Locate the cell with the specified text and output its (x, y) center coordinate. 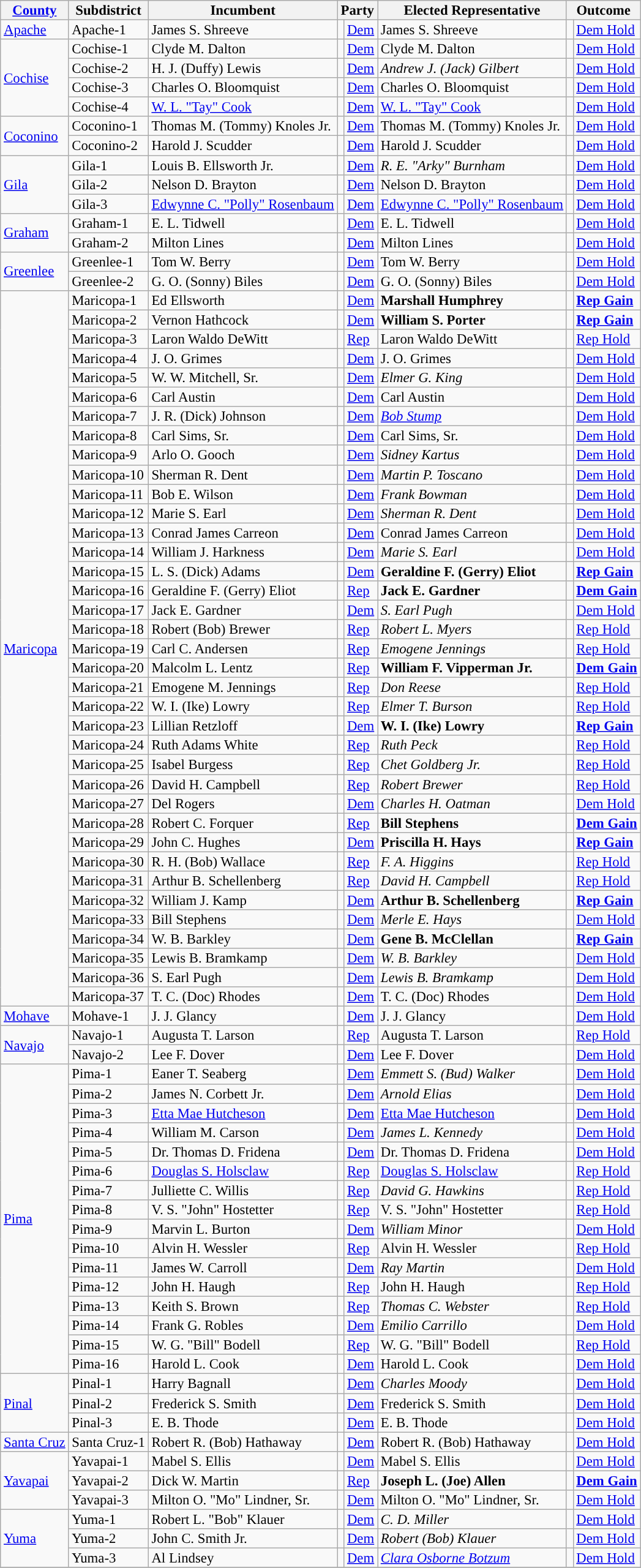
Maricopa-26 (108, 784)
William M. Carson (242, 1132)
Yavapai (34, 1480)
Pima-12 (108, 1287)
Mohave-1 (108, 1016)
William Minor (471, 1229)
Arnold Elias (471, 1093)
Maricopa-11 (108, 494)
Navajo-1 (108, 1035)
Robert Brewer (471, 784)
John C. Smith Jr. (242, 1539)
Sidney Kartus (471, 456)
Priscilla H. Hays (471, 842)
Maricopa-19 (108, 649)
Maricopa-3 (108, 339)
Santa Cruz-1 (108, 1442)
Ruth Adams White (242, 746)
Yuma (34, 1538)
Cochise-1 (108, 49)
Ray Martin (471, 1268)
Maricopa-23 (108, 726)
Ruth Peck (471, 746)
Maricopa-22 (108, 707)
Elmer G. King (471, 378)
Maricopa-4 (108, 359)
Yuma-3 (108, 1558)
Maricopa-20 (108, 668)
Coconino-1 (108, 126)
Maricopa-34 (108, 939)
Al Lindsey (242, 1558)
Maricopa-10 (108, 475)
Apache (34, 30)
Don Reese (471, 688)
Maricopa-28 (108, 823)
Vernon Hathcock (242, 320)
John C. Hughes (242, 842)
Emogene Jennings (471, 649)
Julliette C. Willis (242, 1190)
Pima-14 (108, 1326)
Cochise (34, 78)
Pima-9 (108, 1229)
Gila-3 (108, 204)
R. H. (Bob) Wallace (242, 861)
Gene B. McClellan (471, 939)
Pima-1 (108, 1075)
Yuma-2 (108, 1539)
Pinal (34, 1403)
Maricopa-15 (108, 571)
J. R. (Dick) Johnson (242, 416)
Maricopa-6 (108, 397)
Maricopa (34, 649)
Graham-2 (108, 242)
Clara Osborne Botzum (471, 1558)
Cochise-3 (108, 88)
Pima-7 (108, 1190)
Maricopa-21 (108, 688)
Merle E. Hays (471, 920)
Carl C. Andersen (242, 649)
Pima-3 (108, 1113)
William J. Kamp (242, 900)
Maricopa-37 (108, 997)
Maricopa-1 (108, 301)
William F. Vipperman Jr. (471, 668)
Bob Stump (471, 416)
Santa Cruz (34, 1442)
Coconino (34, 136)
Maricopa-2 (108, 320)
Yuma-1 (108, 1519)
Bob E. Wilson (242, 494)
Charles Moody (471, 1384)
Charles H. Oatman (471, 803)
Mohave (34, 1016)
L. S. (Dick) Adams (242, 571)
Emogene M. Jennings (242, 688)
Maricopa-30 (108, 861)
Eaner T. Seaberg (242, 1075)
Maricopa-9 (108, 456)
Emmett S. (Bud) Walker (471, 1075)
Harry Bagnall (242, 1384)
Del Rogers (242, 803)
Maricopa-16 (108, 591)
Yavapai-1 (108, 1461)
Pima-16 (108, 1364)
Pima (34, 1220)
County (34, 10)
Yavapai-3 (108, 1500)
Pima-15 (108, 1345)
Marshall Humphrey (471, 301)
Cochise-2 (108, 69)
Robert (Bob) Brewer (242, 629)
Maricopa-5 (108, 378)
David G. Hawkins (471, 1190)
Maricopa-8 (108, 436)
Pima-11 (108, 1268)
F. A. Higgins (471, 861)
Maricopa-31 (108, 881)
Maricopa-24 (108, 746)
Maricopa-32 (108, 900)
Maricopa-12 (108, 513)
Gila-1 (108, 165)
Graham (34, 233)
Marvin L. Burton (242, 1229)
Pima-13 (108, 1307)
James L. Kennedy (471, 1132)
Louis B. Ellsworth Jr. (242, 165)
Malcolm L. Lentz (242, 668)
Emilio Carrillo (471, 1326)
Cochise-4 (108, 107)
Outcome (604, 10)
Gila-2 (108, 184)
Maricopa-7 (108, 416)
Maricopa-29 (108, 842)
Pinal-2 (108, 1403)
Frank G. Robles (242, 1326)
Frank Bowman (471, 494)
William J. Harkness (242, 552)
Pima-8 (108, 1210)
Keith S. Brown (242, 1307)
Pinal-3 (108, 1422)
Pima-2 (108, 1093)
Apache-1 (108, 30)
W. W. Mitchell, Sr. (242, 378)
Maricopa-35 (108, 958)
Maricopa-33 (108, 920)
Maricopa-13 (108, 533)
Dick W. Martin (242, 1480)
Lillian Retzloff (242, 726)
Elmer T. Burson (471, 707)
Thomas C. Webster (471, 1307)
Maricopa-27 (108, 803)
Isabel Burgess (242, 765)
Maricopa-14 (108, 552)
Greenlee-1 (108, 262)
Graham-1 (108, 223)
Arlo O. Gooch (242, 456)
Subdistrict (108, 10)
Party (358, 10)
William S. Porter (471, 320)
James N. Corbett Jr. (242, 1093)
Maricopa-18 (108, 629)
Incumbent (242, 10)
Greenlee (34, 272)
Coconino-2 (108, 146)
Robert L. Myers (471, 629)
Navajo-2 (108, 1055)
Pima-6 (108, 1171)
Navajo (34, 1045)
Robert (Bob) Klauer (471, 1539)
Pinal-1 (108, 1384)
James W. Carroll (242, 1268)
Yavapai-2 (108, 1480)
Andrew J. (Jack) Gilbert (471, 69)
Maricopa-17 (108, 610)
Greenlee-2 (108, 281)
Pima-4 (108, 1132)
Pima-5 (108, 1152)
Elected Representative (471, 10)
Martin P. Toscano (471, 475)
Joseph L. (Joe) Allen (471, 1480)
H. J. (Duffy) Lewis (242, 69)
Maricopa-25 (108, 765)
Robert C. Forquer (242, 823)
R. E. "Arky" Burnham (471, 165)
Chet Goldberg Jr. (471, 765)
Maricopa-36 (108, 978)
Robert L. "Bob" Klauer (242, 1519)
C. D. Miller (471, 1519)
Ed Ellsworth (242, 301)
Gila (34, 185)
Pima-10 (108, 1248)
